Capture the cell that displays the provided text and extract its (x, y) central coordinate. 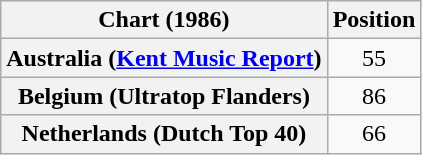
66 (374, 134)
Chart (1986) (164, 20)
55 (374, 58)
86 (374, 96)
Australia (Kent Music Report) (164, 58)
Belgium (Ultratop Flanders) (164, 96)
Netherlands (Dutch Top 40) (164, 134)
Position (374, 20)
